From the cell containing the given text, extract its center point as (x, y) coordinate. 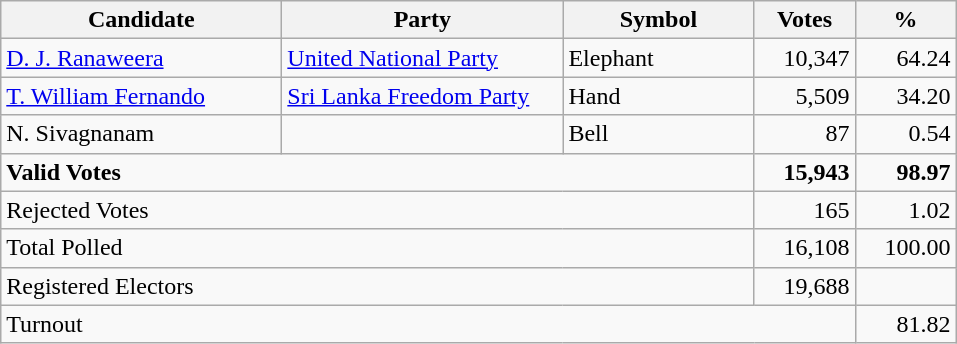
United National Party (422, 58)
87 (804, 134)
N. Sivagnanam (142, 134)
Valid Votes (378, 172)
19,688 (804, 286)
98.97 (906, 172)
T. William Fernando (142, 96)
Turnout (428, 324)
15,943 (804, 172)
34.20 (906, 96)
100.00 (906, 248)
Party (422, 20)
Bell (658, 134)
Symbol (658, 20)
1.02 (906, 210)
Elephant (658, 58)
Hand (658, 96)
Sri Lanka Freedom Party (422, 96)
64.24 (906, 58)
Votes (804, 20)
% (906, 20)
5,509 (804, 96)
16,108 (804, 248)
Candidate (142, 20)
Rejected Votes (378, 210)
D. J. Ranaweera (142, 58)
0.54 (906, 134)
Total Polled (378, 248)
81.82 (906, 324)
165 (804, 210)
10,347 (804, 58)
Registered Electors (378, 286)
